Identify which cell holds the provided text, then report its [X, Y] central coordinate. 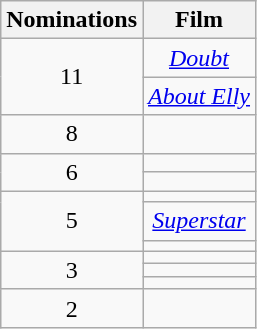
11 [72, 77]
8 [72, 134]
Film [198, 20]
Superstar [198, 221]
5 [72, 221]
2 [72, 308]
3 [72, 270]
6 [72, 172]
Doubt [198, 58]
About Elly [198, 96]
Nominations [72, 20]
